Return the [x, y] coordinate for the center point of the cell that contains the specified text.  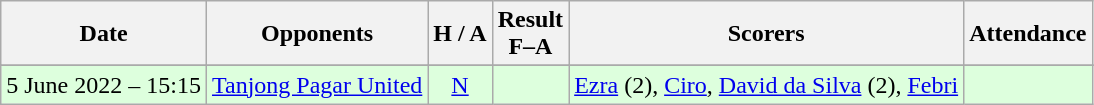
Ezra (2), Ciro, David da Silva (2), Febri [766, 85]
Tanjong Pagar United [316, 85]
H / A [460, 34]
Opponents [316, 34]
Date [104, 34]
Scorers [766, 34]
ResultF–A [530, 34]
Attendance [1028, 34]
5 June 2022 – 15:15 [104, 85]
N [460, 85]
